Scan for the cell matching the given text and deliver its (x, y) coordinate at center. 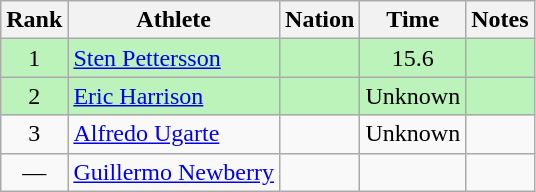
1 (34, 58)
3 (34, 134)
Athlete (174, 20)
Nation (320, 20)
— (34, 172)
2 (34, 96)
15.6 (413, 58)
Alfredo Ugarte (174, 134)
Sten Pettersson (174, 58)
Notes (500, 20)
Eric Harrison (174, 96)
Time (413, 20)
Rank (34, 20)
Guillermo Newberry (174, 172)
